For the text-containing cell, return its midpoint in (X, Y) coordinate format. 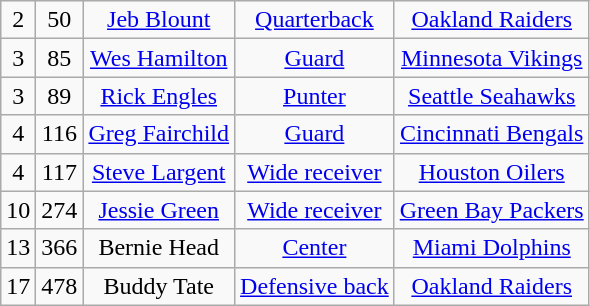
117 (60, 172)
Steve Largent (159, 172)
Green Bay Packers (492, 210)
Buddy Tate (159, 286)
Miami Dolphins (492, 248)
Punter (315, 96)
274 (60, 210)
Defensive back (315, 286)
Houston Oilers (492, 172)
Jessie Green (159, 210)
Center (315, 248)
Minnesota Vikings (492, 58)
85 (60, 58)
Cincinnati Bengals (492, 134)
2 (18, 20)
Quarterback (315, 20)
116 (60, 134)
13 (18, 248)
366 (60, 248)
Greg Fairchild (159, 134)
Wes Hamilton (159, 58)
Rick Engles (159, 96)
50 (60, 20)
Bernie Head (159, 248)
Jeb Blount (159, 20)
10 (18, 210)
17 (18, 286)
Seattle Seahawks (492, 96)
89 (60, 96)
478 (60, 286)
